Capture the cell that displays the provided text and extract its [X, Y] central coordinate. 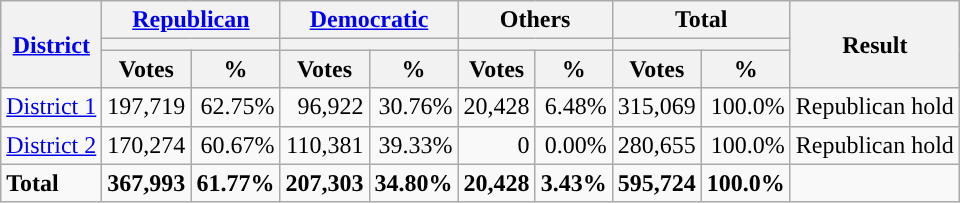
96,922 [324, 107]
34.80% [414, 183]
6.48% [574, 107]
District 2 [52, 145]
District [52, 44]
Republican [191, 20]
60.67% [236, 145]
367,993 [146, 183]
39.33% [414, 145]
315,069 [656, 107]
3.43% [574, 183]
197,719 [146, 107]
170,274 [146, 145]
62.75% [236, 107]
207,303 [324, 183]
110,381 [324, 145]
61.77% [236, 183]
280,655 [656, 145]
District 1 [52, 107]
Others [535, 20]
0 [496, 145]
Result [874, 44]
30.76% [414, 107]
595,724 [656, 183]
0.00% [574, 145]
Democratic [369, 20]
